Find where the given text appears and provide that cell's center as [X, Y] coordinate. 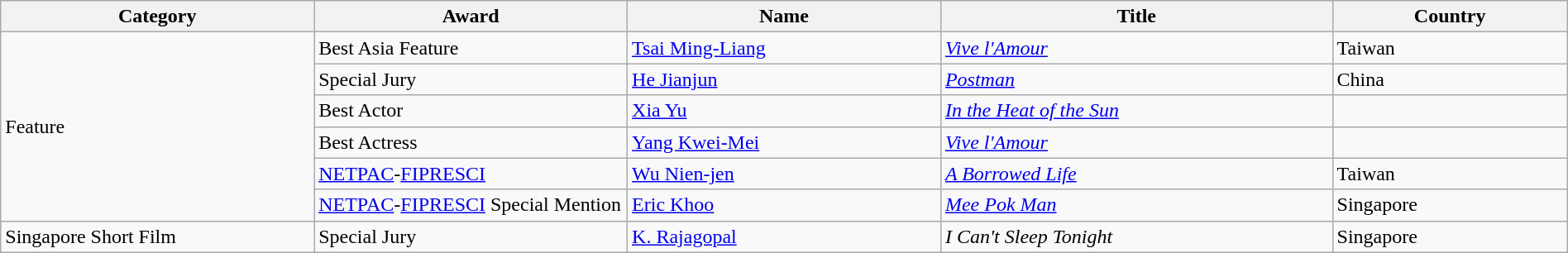
Best Actress [471, 142]
Best Actor [471, 111]
K. Rajagopal [784, 236]
Tsai Ming-Liang [784, 48]
China [1450, 79]
A Borrowed Life [1136, 174]
Xia Yu [784, 111]
Singapore Short Film [157, 236]
Category [157, 17]
NETPAC-FIPRESCI [471, 174]
Country [1450, 17]
Yang Kwei-Mei [784, 142]
I Can't Sleep Tonight [1136, 236]
Postman [1136, 79]
Award [471, 17]
Title [1136, 17]
Wu Nien-jen [784, 174]
Eric Khoo [784, 205]
He Jianjun [784, 79]
In the Heat of the Sun [1136, 111]
NETPAC-FIPRESCI Special Mention [471, 205]
Feature [157, 126]
Name [784, 17]
Best Asia Feature [471, 48]
Mee Pok Man [1136, 205]
